Return the (X, Y) coordinate for the center point of the cell that contains the specified text.  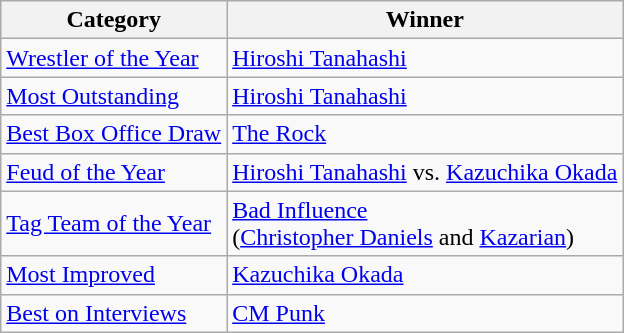
Kazuchika Okada (425, 275)
Category (114, 20)
The Rock (425, 134)
Wrestler of the Year (114, 58)
Best Box Office Draw (114, 134)
Most Improved (114, 275)
Bad Influence(Christopher Daniels and Kazarian) (425, 224)
Winner (425, 20)
Hiroshi Tanahashi vs. Kazuchika Okada (425, 172)
Tag Team of the Year (114, 224)
Best on Interviews (114, 313)
Feud of the Year (114, 172)
CM Punk (425, 313)
Most Outstanding (114, 96)
